Search for the cell housing the specified text and yield its (X, Y) center coordinate. 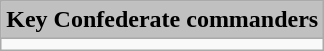
Key Confederate commanders (162, 20)
